Identify which cell holds the provided text, then report its [x, y] central coordinate. 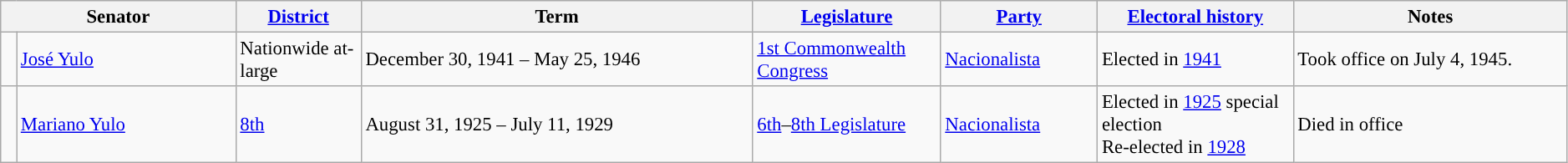
Nationwide at-large [298, 60]
8th [298, 125]
Legislature [847, 17]
1st Commonwealth Congress [847, 60]
6th–8th Legislature [847, 125]
December 30, 1941 – May 25, 1946 [556, 60]
August 31, 1925 – July 11, 1929 [556, 125]
Senator [119, 17]
Elected in 1941 [1195, 60]
Mariano Yulo [127, 125]
District [298, 17]
Term [556, 17]
Electoral history [1195, 17]
Elected in 1925 special electionRe-elected in 1928 [1195, 125]
Took office on July 4, 1945. [1430, 60]
José Yulo [127, 60]
Notes [1430, 17]
Died in office [1430, 125]
Party [1019, 17]
